Output the [X, Y] coordinate of the center of the cell containing the given text.  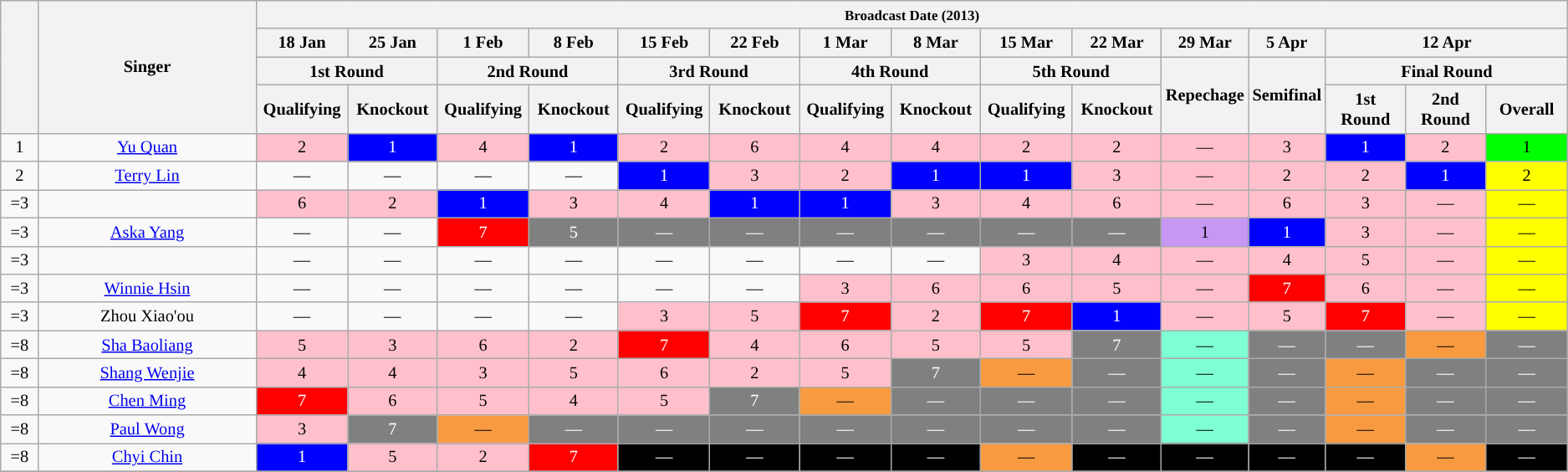
22 Feb [754, 43]
18 Jan [302, 43]
Paul Wong [147, 429]
Zhou Xiao'ou [147, 316]
5th Round [1070, 71]
8 Mar [935, 43]
Chyi Chin [147, 457]
4th Round [890, 71]
Semifinal [1287, 95]
29 Mar [1205, 43]
Chen Ming [147, 401]
22 Mar [1117, 43]
Yu Quan [147, 147]
Overall [1527, 109]
1 Feb [483, 43]
Singer [147, 67]
Sha Baoliang [147, 345]
3rd Round [709, 71]
Shang Wenjie [147, 372]
Final Round [1447, 71]
Aska Yang [147, 232]
8 Feb [574, 43]
Repechage [1205, 95]
12 Apr [1447, 43]
15 Feb [664, 43]
Broadcast Date (2013) [912, 14]
1 Mar [845, 43]
Winnie Hsin [147, 288]
25 Jan [393, 43]
15 Mar [1026, 43]
5 Apr [1287, 43]
Terry Lin [147, 176]
